Search for the cell housing the specified text and yield its (x, y) center coordinate. 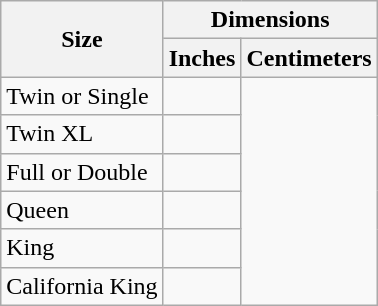
California King (82, 286)
Size (82, 39)
Inches (202, 58)
Dimensions (270, 20)
Queen (82, 210)
Twin or Single (82, 96)
Twin XL (82, 134)
Full or Double (82, 172)
Centimeters (309, 58)
King (82, 248)
